Return [X, Y] of the center of cell containing provided text 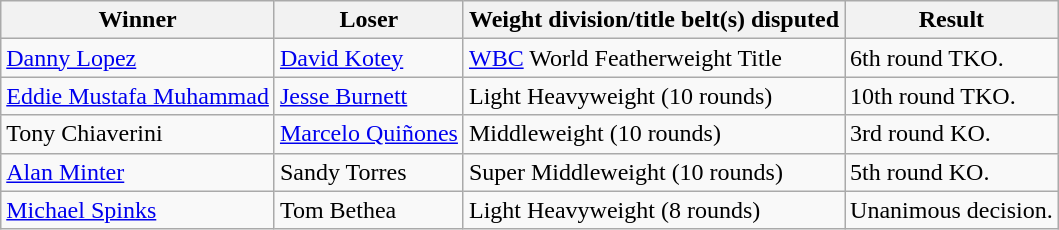
Unanimous decision. [952, 210]
Super Middleweight (10 rounds) [654, 172]
Light Heavyweight (10 rounds) [654, 96]
3rd round KO. [952, 134]
Middleweight (10 rounds) [654, 134]
Eddie Mustafa Muhammad [138, 96]
Michael Spinks [138, 210]
Sandy Torres [368, 172]
Marcelo Quiñones [368, 134]
Tom Bethea [368, 210]
Weight division/title belt(s) disputed [654, 20]
David Kotey [368, 58]
Tony Chiaverini [138, 134]
6th round TKO. [952, 58]
Alan Minter [138, 172]
Light Heavyweight (8 rounds) [654, 210]
Jesse Burnett [368, 96]
Result [952, 20]
Loser [368, 20]
WBC World Featherweight Title [654, 58]
Danny Lopez [138, 58]
5th round KO. [952, 172]
Winner [138, 20]
10th round TKO. [952, 96]
